Output the [x, y] coordinate of the center of the cell containing the given text.  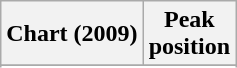
Chart (2009) [72, 34]
Peakposition [189, 34]
